Detect which cell encompasses the target text, then output its (X, Y) center coordinate. 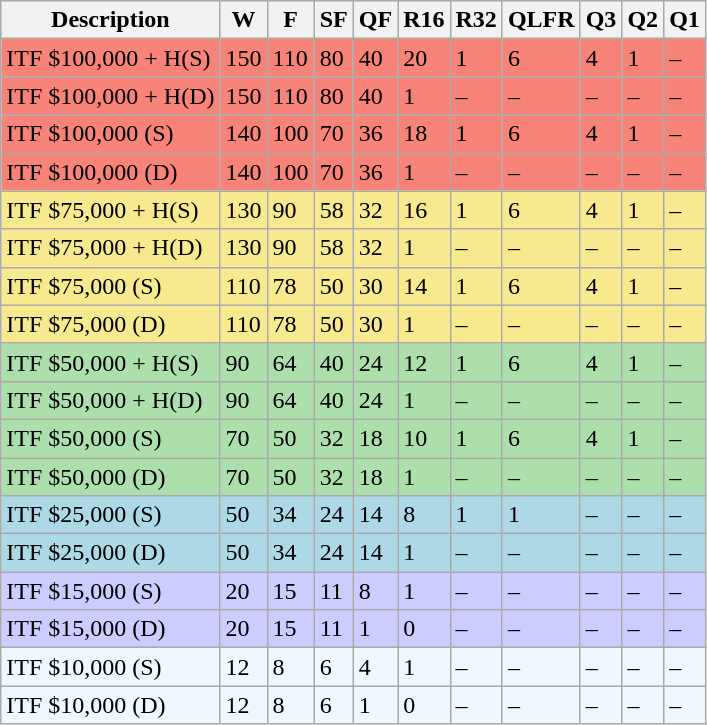
Q3 (601, 20)
ITF $10,000 (S) (110, 667)
ITF $50,000 + H(S) (110, 362)
ITF $100,000 + H(D) (110, 96)
Q2 (643, 20)
W (244, 20)
ITF $10,000 (D) (110, 705)
16 (424, 210)
R16 (424, 20)
QF (375, 20)
ITF $75,000 + H(S) (110, 210)
ITF $100,000 (D) (110, 172)
ITF $75,000 (S) (110, 286)
ITF $15,000 (D) (110, 629)
ITF $50,000 (D) (110, 477)
R32 (476, 20)
ITF $15,000 (S) (110, 591)
10 (424, 438)
Description (110, 20)
ITF $50,000 + H(D) (110, 400)
QLFR (541, 20)
ITF $25,000 (S) (110, 515)
ITF $75,000 + H(D) (110, 248)
ITF $75,000 (D) (110, 324)
ITF $25,000 (D) (110, 553)
Q1 (685, 20)
ITF $100,000 (S) (110, 134)
ITF $50,000 (S) (110, 438)
SF (334, 20)
F (290, 20)
ITF $100,000 + H(S) (110, 58)
